Return (X, Y) of the center of cell containing provided text 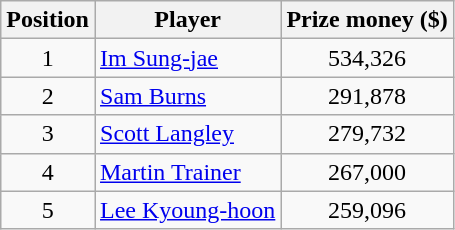
279,732 (367, 134)
4 (48, 172)
Position (48, 20)
534,326 (367, 58)
1 (48, 58)
Sam Burns (187, 96)
267,000 (367, 172)
Martin Trainer (187, 172)
Scott Langley (187, 134)
259,096 (367, 210)
2 (48, 96)
5 (48, 210)
291,878 (367, 96)
Player (187, 20)
Lee Kyoung-hoon (187, 210)
Im Sung-jae (187, 58)
3 (48, 134)
Prize money ($) (367, 20)
